Identify which cell holds the provided text, then report its [x, y] central coordinate. 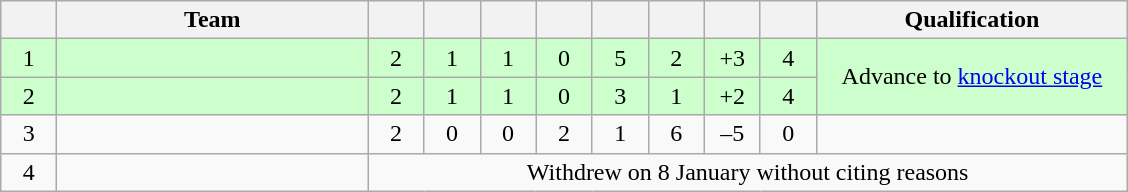
5 [620, 58]
–5 [732, 134]
+3 [732, 58]
Withdrew on 8 January without citing reasons [748, 172]
6 [676, 134]
Advance to knockout stage [972, 77]
+2 [732, 96]
Team [212, 20]
Qualification [972, 20]
